Pinpoint the cell where the given text exists, returning its [x, y] midpoint coordinate. 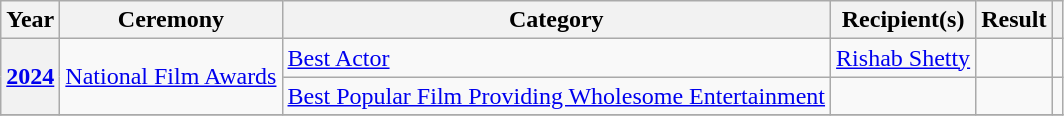
Category [556, 20]
Ceremony [171, 20]
National Film Awards [171, 77]
Year [30, 20]
Result [1014, 20]
Best Actor [556, 58]
Best Popular Film Providing Wholesome Entertainment [556, 96]
Recipient(s) [904, 20]
2024 [30, 77]
Rishab Shetty [904, 58]
